Search for the cell housing the specified text and yield its [x, y] center coordinate. 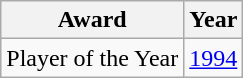
1994 [214, 58]
Year [214, 20]
Player of the Year [92, 58]
Award [92, 20]
